Pinpoint the cell where the given text exists, returning its (x, y) midpoint coordinate. 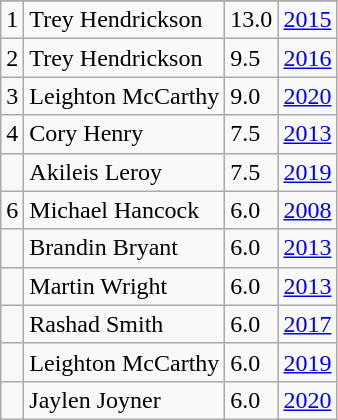
Martin Wright (124, 286)
6 (12, 210)
13.0 (252, 20)
2 (12, 58)
3 (12, 96)
Rashad Smith (124, 324)
2015 (308, 20)
Cory Henry (124, 134)
1 (12, 20)
Akileis Leroy (124, 172)
4 (12, 134)
2017 (308, 324)
9.0 (252, 96)
2016 (308, 58)
2008 (308, 210)
Brandin Bryant (124, 248)
9.5 (252, 58)
Jaylen Joyner (124, 400)
Michael Hancock (124, 210)
